Provide the (X, Y) coordinate of the cell's center where the given text is located.  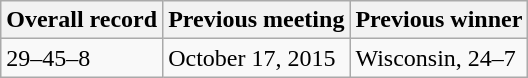
Overall record (82, 20)
Wisconsin, 24–7 (439, 58)
Previous meeting (256, 20)
October 17, 2015 (256, 58)
Previous winner (439, 20)
29–45–8 (82, 58)
